Extract the [x, y] coordinate from the center of the cell holding the provided text.  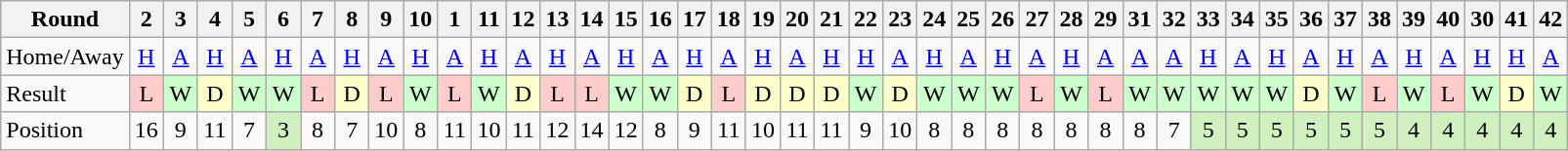
22 [866, 19]
27 [1038, 19]
19 [762, 19]
Round [65, 19]
35 [1276, 19]
18 [729, 19]
6 [283, 19]
Home/Away [65, 57]
36 [1311, 19]
42 [1551, 19]
23 [901, 19]
21 [832, 19]
15 [625, 19]
28 [1071, 19]
31 [1139, 19]
32 [1174, 19]
25 [969, 19]
30 [1483, 19]
29 [1106, 19]
37 [1344, 19]
33 [1208, 19]
1 [455, 19]
34 [1243, 19]
Position [65, 131]
13 [557, 19]
17 [694, 19]
24 [934, 19]
41 [1516, 19]
38 [1379, 19]
26 [1002, 19]
40 [1448, 19]
39 [1415, 19]
2 [147, 19]
20 [797, 19]
Result [65, 94]
